From the cell containing the given text, extract its center point as (x, y) coordinate. 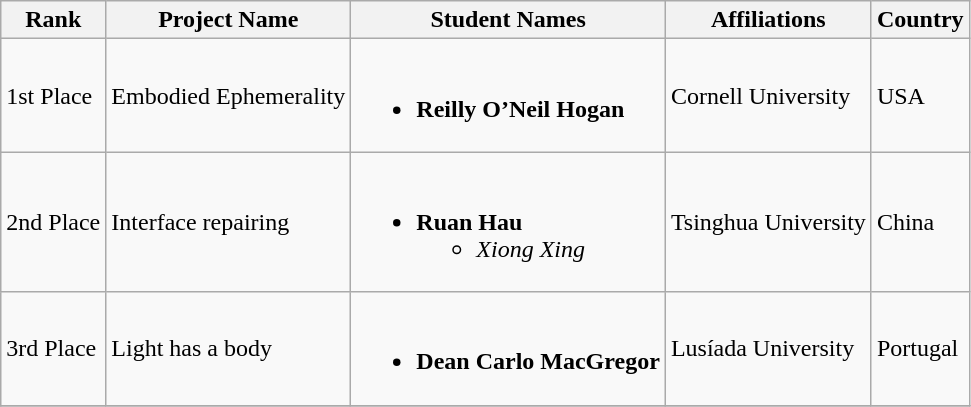
Cornell University (768, 96)
Ruan HauXiong Xing (508, 222)
Embodied Ephemerality (228, 96)
Reilly O’Neil Hogan (508, 96)
Light has a body (228, 348)
Rank (54, 20)
2nd Place (54, 222)
Interface repairing (228, 222)
Affiliations (768, 20)
Dean Carlo MacGregor (508, 348)
China (920, 222)
3rd Place (54, 348)
Lusíada University (768, 348)
Project Name (228, 20)
Student Names (508, 20)
Country (920, 20)
USA (920, 96)
1st Place (54, 96)
Portugal (920, 348)
Tsinghua University (768, 222)
